Return the (X, Y) coordinate for the center point of the cell that contains the specified text.  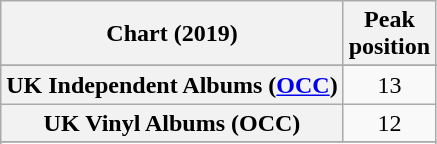
13 (389, 85)
12 (389, 123)
Chart (2019) (172, 34)
Peakposition (389, 34)
UK Vinyl Albums (OCC) (172, 123)
UK Independent Albums (OCC) (172, 85)
